From the cell containing the given text, extract its center point as (x, y) coordinate. 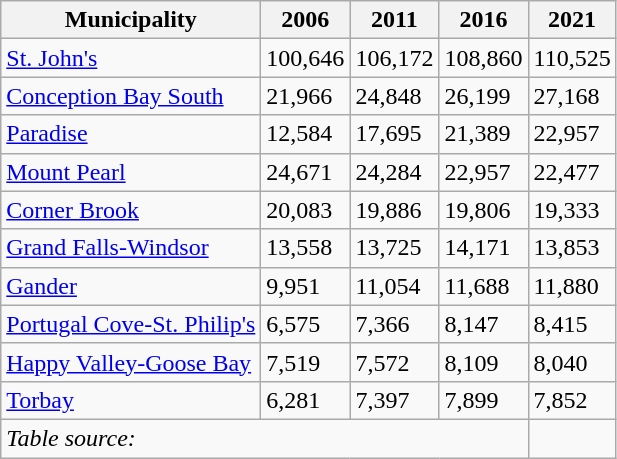
26,199 (484, 96)
12,584 (306, 134)
13,853 (572, 248)
Grand Falls-Windsor (131, 248)
6,281 (306, 400)
19,806 (484, 210)
7,366 (394, 324)
8,109 (484, 362)
13,725 (394, 248)
21,966 (306, 96)
110,525 (572, 58)
Paradise (131, 134)
24,848 (394, 96)
7,572 (394, 362)
Table source: (264, 438)
7,397 (394, 400)
7,519 (306, 362)
Torbay (131, 400)
9,951 (306, 286)
Conception Bay South (131, 96)
Happy Valley-Goose Bay (131, 362)
Corner Brook (131, 210)
27,168 (572, 96)
21,389 (484, 134)
17,695 (394, 134)
19,333 (572, 210)
Mount Pearl (131, 172)
106,172 (394, 58)
24,284 (394, 172)
7,852 (572, 400)
11,880 (572, 286)
Gander (131, 286)
2011 (394, 20)
8,147 (484, 324)
108,860 (484, 58)
20,083 (306, 210)
2006 (306, 20)
19,886 (394, 210)
Portugal Cove-St. Philip's (131, 324)
2021 (572, 20)
7,899 (484, 400)
2016 (484, 20)
Municipality (131, 20)
11,054 (394, 286)
100,646 (306, 58)
6,575 (306, 324)
22,477 (572, 172)
11,688 (484, 286)
14,171 (484, 248)
8,415 (572, 324)
24,671 (306, 172)
13,558 (306, 248)
8,040 (572, 362)
St. John's (131, 58)
